Locate the cell with the specified text and output its [x, y] center coordinate. 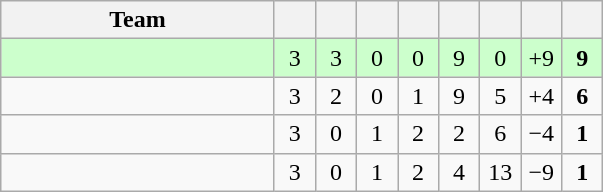
5 [500, 96]
Team [138, 20]
13 [500, 172]
+4 [542, 96]
−4 [542, 134]
4 [460, 172]
−9 [542, 172]
+9 [542, 58]
